Determine the (X, Y) coordinate at the center of the cell enclosing the given text.  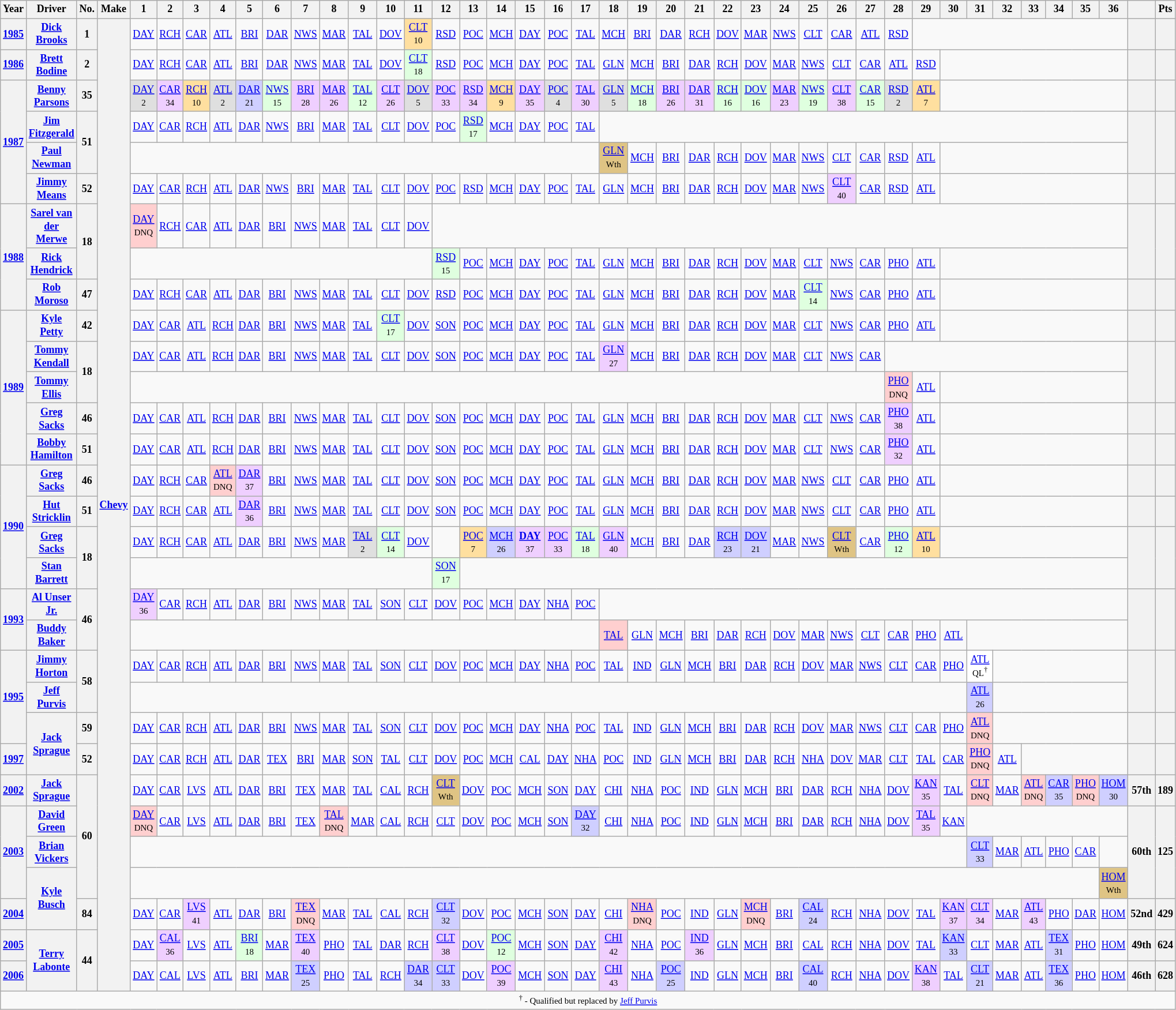
KAN35 (926, 790)
23 (756, 9)
ATLQL† (980, 666)
14 (501, 9)
Al Unser Jr. (51, 605)
2006 (14, 976)
2002 (14, 790)
Jim Fitzgerald (51, 127)
Brian Vickers (51, 852)
TAL12 (363, 96)
MCH9 (501, 96)
POC39 (501, 976)
KAN (953, 821)
58 (87, 682)
26 (841, 9)
189 (1166, 790)
NWS15 (277, 96)
MAR26 (334, 96)
16 (558, 9)
DAY32 (585, 821)
ATL2 (223, 96)
CHI43 (614, 976)
ATL10 (926, 542)
RCH23 (728, 542)
GLN27 (614, 356)
RSD2 (899, 96)
NWS19 (813, 96)
TEX31 (1059, 945)
NHADNQ (643, 914)
TAL18 (585, 542)
1995 (14, 697)
PHO38 (899, 418)
ATL43 (1034, 914)
Bobby Hamilton (51, 449)
CAR35 (1059, 790)
GLN40 (614, 542)
Stan Barrett (51, 573)
DAY36 (144, 605)
RCH16 (728, 96)
Terry Labonte (51, 960)
46th (1142, 976)
Make (114, 9)
57th (1142, 790)
RSD15 (446, 264)
HOM30 (1113, 790)
DAY35 (530, 96)
7 (306, 9)
Rick Hendrick (51, 264)
RSD17 (474, 127)
CAL36 (170, 945)
9 (363, 9)
628 (1166, 976)
5 (249, 9)
28 (899, 9)
34 (1059, 9)
Brett Bodine (51, 65)
CHI42 (614, 945)
1993 (14, 619)
1990 (14, 527)
HOMWth (1113, 883)
24 (784, 9)
36 (1113, 9)
Tommy Ellis (51, 388)
Jimmy Means (51, 189)
BRI28 (306, 96)
CAL40 (813, 976)
59 (87, 729)
1986 (14, 65)
Kyle Busch (51, 899)
52nd (1142, 914)
CLT21 (980, 976)
Sarel van der Merwe (51, 226)
49th (1142, 945)
CLT34 (980, 914)
GLNWth (614, 158)
1988 (14, 257)
CAL24 (813, 914)
47 (87, 295)
DAR34 (418, 976)
CLT10 (418, 34)
TEXDNQ (306, 914)
TAL35 (926, 821)
CLT32 (446, 914)
Jeff Purvis (51, 697)
CLTDNQ (980, 790)
CAR15 (870, 96)
CLT17 (391, 325)
DOV21 (756, 542)
TEX40 (306, 945)
† - Qualified but replaced by Jeff Purvis (588, 1001)
84 (87, 914)
15 (530, 9)
DOV5 (418, 96)
33 (1034, 9)
KAN37 (953, 914)
KAN38 (926, 976)
Year (14, 9)
624 (1166, 945)
POC4 (558, 96)
Dick Brooks (51, 34)
LVS41 (197, 914)
6 (277, 9)
SON17 (446, 573)
Benny Parsons (51, 96)
Driver (51, 9)
60 (87, 836)
Jimmy Horton (51, 666)
30 (953, 9)
Hut Stricklin (51, 512)
BRI18 (249, 945)
Tommy Kendall (51, 356)
3 (197, 9)
POC12 (501, 945)
17 (585, 9)
25 (813, 9)
21 (700, 9)
13 (474, 9)
Kyle Petty (51, 325)
19 (643, 9)
MCH26 (501, 542)
44 (87, 960)
Paul Newman (51, 158)
8 (334, 9)
TAL30 (585, 96)
BRI26 (671, 96)
GLN5 (614, 96)
POC7 (474, 542)
429 (1166, 914)
MCH18 (643, 96)
IND36 (700, 945)
CLT40 (841, 189)
PHO12 (899, 542)
31 (980, 9)
DAR36 (249, 512)
No. (87, 9)
Pts (1166, 9)
29 (926, 9)
Rob Moroso (51, 295)
DAY37 (530, 542)
1987 (14, 142)
10 (391, 9)
2005 (14, 945)
ATL7 (926, 96)
RSD34 (474, 96)
ATL26 (980, 697)
Buddy Baker (51, 635)
Chevy (114, 505)
TAL2 (363, 542)
KAN33 (953, 945)
TEX36 (1059, 976)
DAR37 (249, 480)
1985 (14, 34)
12 (446, 9)
MCHDNQ (756, 914)
CLT26 (391, 96)
4 (223, 9)
CLT18 (418, 65)
PHO32 (899, 449)
David Green (51, 821)
42 (87, 325)
DAR21 (249, 96)
POC25 (671, 976)
20 (671, 9)
11 (418, 9)
TALDNQ (334, 821)
CAR34 (170, 96)
TEX25 (306, 976)
RCH10 (197, 96)
125 (1166, 853)
32 (1007, 9)
60th (1142, 853)
1997 (14, 759)
MAR23 (784, 96)
2004 (14, 914)
DOV16 (756, 96)
DAY2 (144, 96)
1989 (14, 387)
27 (870, 9)
DAR31 (700, 96)
22 (728, 9)
2003 (14, 853)
